From the cell containing the given text, extract its center point as [X, Y] coordinate. 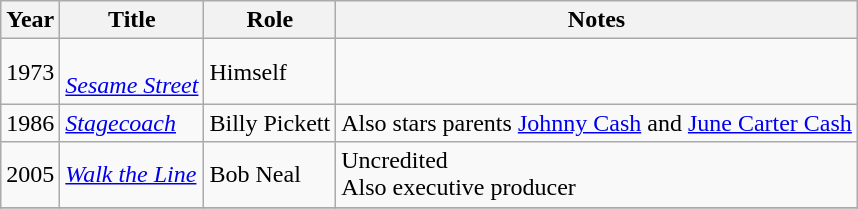
Walk the Line [132, 174]
Bob Neal [270, 174]
Stagecoach [132, 123]
Sesame Street [132, 72]
Also stars parents Johnny Cash and June Carter Cash [597, 123]
1973 [30, 72]
Title [132, 20]
2005 [30, 174]
1986 [30, 123]
Role [270, 20]
Himself [270, 72]
Notes [597, 20]
Billy Pickett [270, 123]
Uncredited Also executive producer [597, 174]
Year [30, 20]
